Determine the [x, y] coordinate at the center of the cell enclosing the given text.  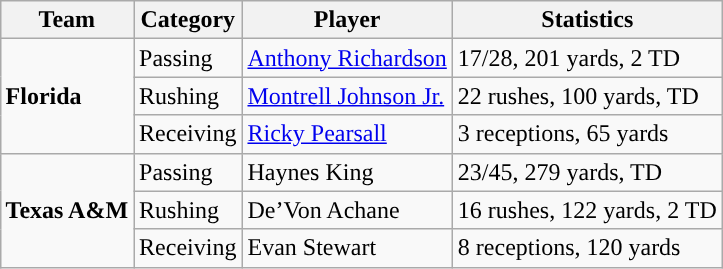
Haynes King [347, 172]
Anthony Richardson [347, 58]
Team [67, 20]
Player [347, 20]
Texas A&M [67, 210]
De’Von Achane [347, 210]
Statistics [587, 20]
Category [188, 20]
23/45, 279 yards, TD [587, 172]
Montrell Johnson Jr. [347, 96]
Evan Stewart [347, 248]
16 rushes, 122 yards, 2 TD [587, 210]
3 receptions, 65 yards [587, 134]
8 receptions, 120 yards [587, 248]
17/28, 201 yards, 2 TD [587, 58]
Florida [67, 96]
22 rushes, 100 yards, TD [587, 96]
Ricky Pearsall [347, 134]
